Detect which cell encompasses the target text, then output its (x, y) center coordinate. 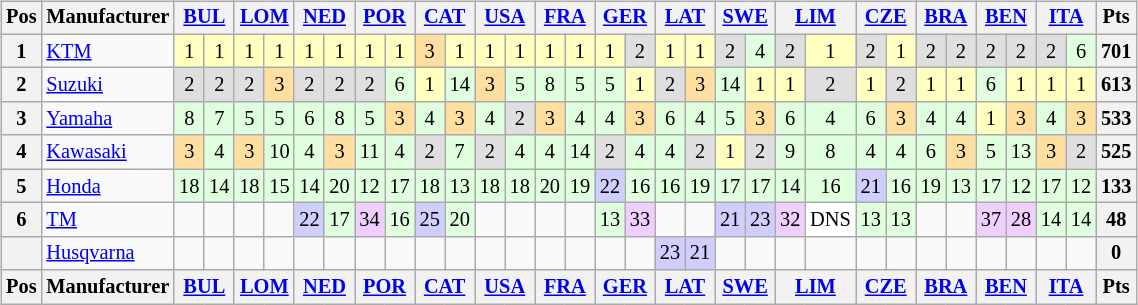
DNS (830, 220)
133 (1116, 186)
25 (430, 220)
15 (279, 186)
TM (108, 220)
Suzuki (108, 85)
Honda (108, 186)
32 (790, 220)
34 (370, 220)
701 (1116, 51)
48 (1116, 220)
0 (1116, 253)
33 (640, 220)
11 (370, 152)
533 (1116, 119)
37 (991, 220)
10 (279, 152)
9 (790, 152)
525 (1116, 152)
Yamaha (108, 119)
Kawasaki (108, 152)
613 (1116, 85)
KTM (108, 51)
28 (1021, 220)
Husqvarna (108, 253)
